Capture the cell that displays the provided text and extract its (x, y) central coordinate. 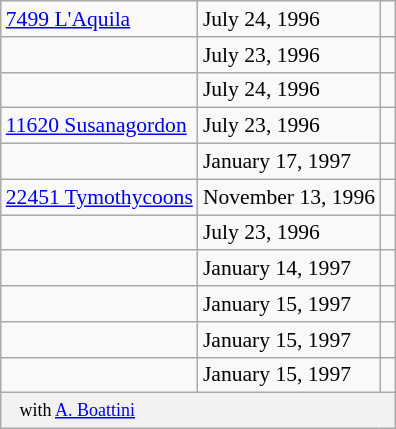
January 17, 1997 (289, 162)
22451 Tymothycoons (100, 197)
November 13, 1996 (289, 197)
11620 Susanagordon (100, 126)
January 14, 1997 (289, 269)
7499 L'Aquila (100, 19)
with A. Boattini (198, 411)
